Extract the [X, Y] coordinate from the center of the cell holding the provided text.  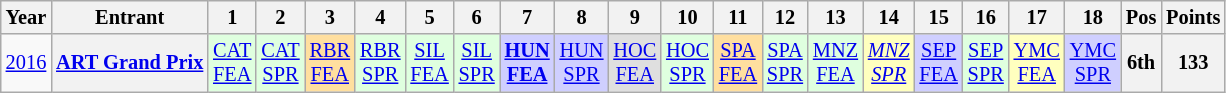
SEPSPR [986, 63]
2 [280, 17]
ART Grand Prix [130, 63]
7 [528, 17]
13 [836, 17]
1 [232, 17]
Pos [1141, 17]
MNZFEA [836, 63]
8 [582, 17]
SPAFEA [738, 63]
16 [986, 17]
3 [330, 17]
MNZSPR [889, 63]
YMCFEA [1037, 63]
CATSPR [280, 63]
12 [785, 17]
6 [477, 17]
RBRFEA [330, 63]
HUNSPR [582, 63]
SEPFEA [939, 63]
14 [889, 17]
CATFEA [232, 63]
18 [1093, 17]
133 [1193, 63]
4 [380, 17]
YMCSPR [1093, 63]
10 [688, 17]
5 [429, 17]
11 [738, 17]
2016 [26, 63]
HUNFEA [528, 63]
SPASPR [785, 63]
SILSPR [477, 63]
Year [26, 17]
HOCSPR [688, 63]
6th [1141, 63]
Points [1193, 17]
SILFEA [429, 63]
17 [1037, 17]
15 [939, 17]
HOCFEA [634, 63]
RBRSPR [380, 63]
9 [634, 17]
Entrant [130, 17]
